Determine the (x, y) coordinate at the center of the cell enclosing the given text.  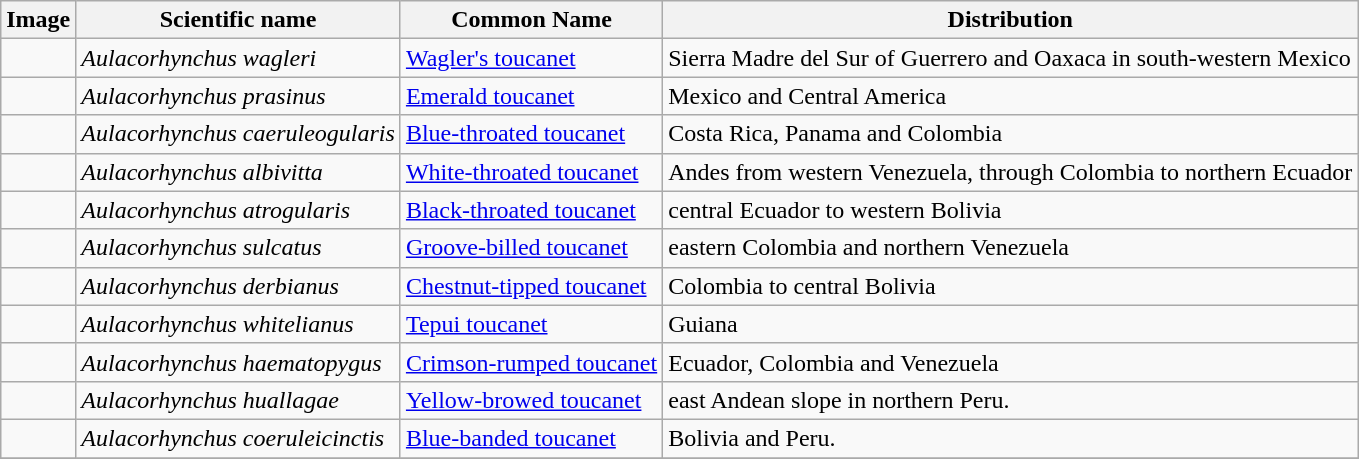
Andes from western Venezuela, through Colombia to northern Ecuador (1010, 172)
Costa Rica, Panama and Colombia (1010, 134)
Bolivia and Peru. (1010, 438)
Yellow-browed toucanet (531, 400)
eastern Colombia and northern Venezuela (1010, 248)
Common Name (531, 20)
Aulacorhynchus haematopygus (238, 362)
Aulacorhynchus wagleri (238, 58)
Sierra Madre del Sur of Guerrero and Oaxaca in south-western Mexico (1010, 58)
Guiana (1010, 324)
Black-throated toucanet (531, 210)
Aulacorhynchus prasinus (238, 96)
Aulacorhynchus derbianus (238, 286)
Tepui toucanet (531, 324)
Aulacorhynchus huallagae (238, 400)
Emerald toucanet (531, 96)
Aulacorhynchus whitelianus (238, 324)
Blue-banded toucanet (531, 438)
White-throated toucanet (531, 172)
Chestnut-tipped toucanet (531, 286)
east Andean slope in northern Peru. (1010, 400)
Scientific name (238, 20)
Aulacorhynchus sulcatus (238, 248)
central Ecuador to western Bolivia (1010, 210)
Aulacorhynchus caeruleogularis (238, 134)
Wagler's toucanet (531, 58)
Groove-billed toucanet (531, 248)
Mexico and Central America (1010, 96)
Aulacorhynchus albivitta (238, 172)
Blue-throated toucanet (531, 134)
Ecuador, Colombia and Venezuela (1010, 362)
Aulacorhynchus atrogularis (238, 210)
Aulacorhynchus coeruleicinctis (238, 438)
Colombia to central Bolivia (1010, 286)
Crimson-rumped toucanet (531, 362)
Distribution (1010, 20)
Image (38, 20)
